Identify which cell holds the provided text, then report its (X, Y) central coordinate. 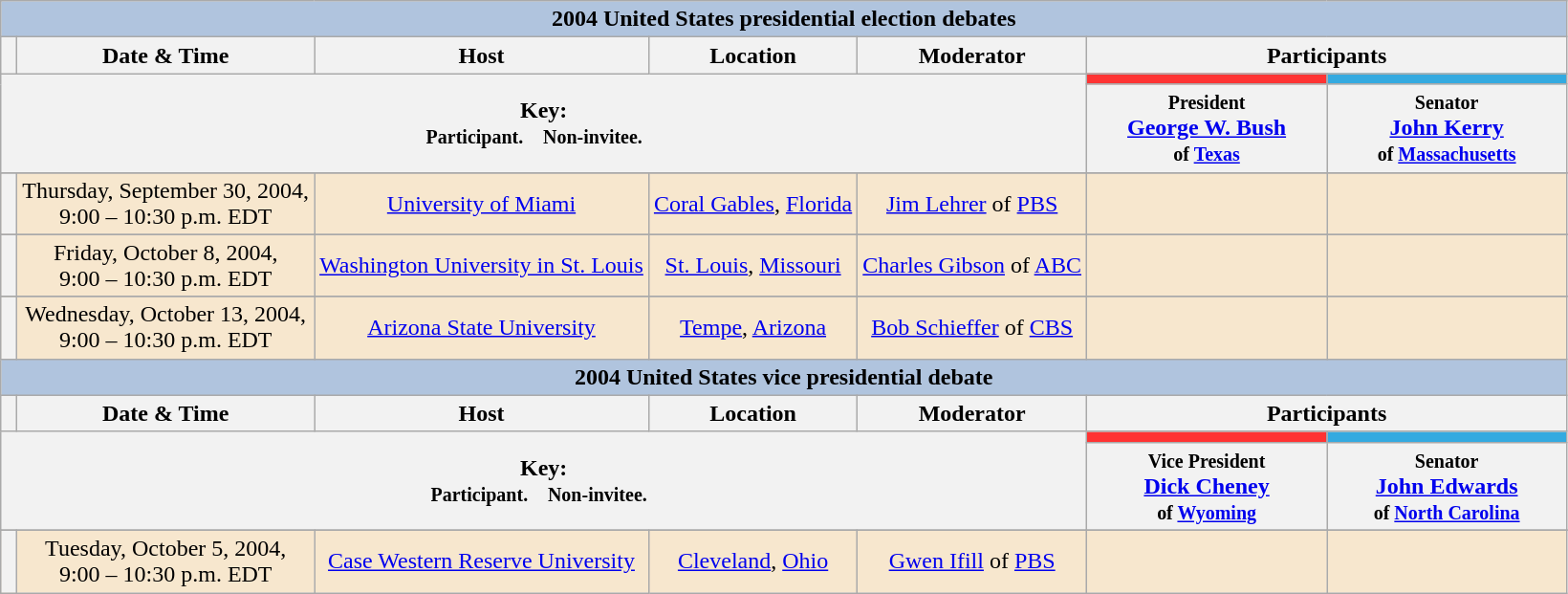
2004 United States vice presidential debate (784, 377)
Charles Gibson of ABC (972, 266)
SenatorJohn Kerryof Massachusetts (1448, 128)
St. Louis, Missouri (752, 266)
Coral Gables, Florida (752, 203)
Cleveland, Ohio (752, 561)
Washington University in St. Louis (482, 266)
2004 United States presidential election debates (784, 19)
University of Miami (482, 203)
Friday, October 8, 2004,9:00 – 10:30 p.m. EDT (166, 266)
Gwen Ifill of PBS (972, 561)
Arizona State University (482, 327)
Tuesday, October 5, 2004,9:00 – 10:30 p.m. EDT (166, 561)
Jim Lehrer of PBS (972, 203)
Case Western Reserve University (482, 561)
Tempe, Arizona (752, 327)
Vice PresidentDick Cheneyof Wyoming (1207, 486)
SenatorJohn Edwardsof North Carolina (1448, 486)
Thursday, September 30, 2004,9:00 – 10:30 p.m. EDT (166, 203)
Wednesday, October 13, 2004,9:00 – 10:30 p.m. EDT (166, 327)
PresidentGeorge W. Bushof Texas (1207, 128)
Bob Schieffer of CBS (972, 327)
